Provide the (X, Y) coordinate of the cell's center where the given text is located.  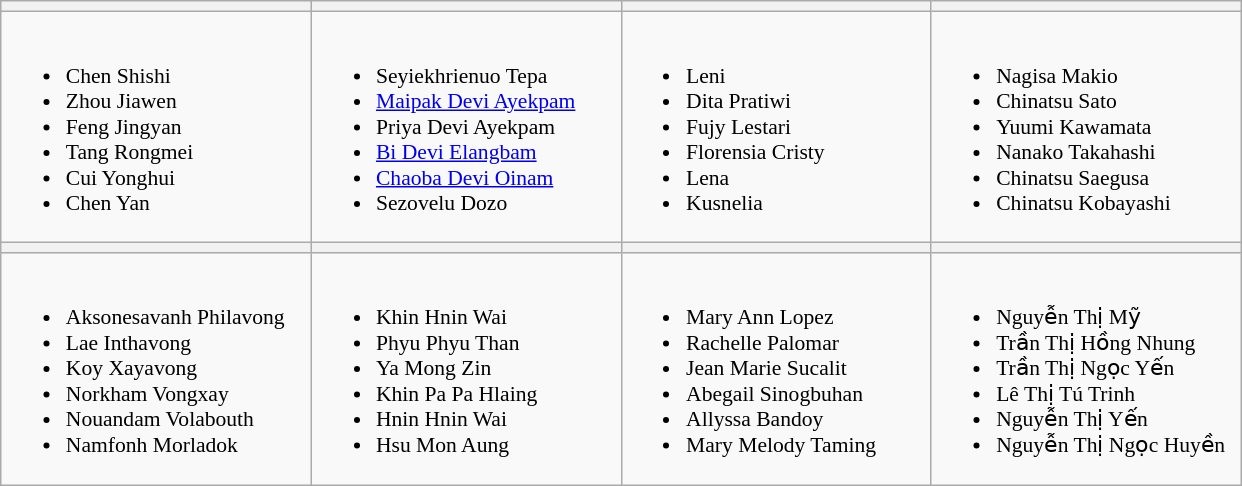
Aksonesavanh PhilavongLae InthavongKoy XayavongNorkham VongxayNouandam VolabouthNamfonh Morladok (156, 369)
Khin Hnin WaiPhyu Phyu ThanYa Mong ZinKhin Pa Pa HlaingHnin Hnin WaiHsu Mon Aung (466, 369)
LeniDita PratiwiFujy LestariFlorensia CristyLenaKusnelia (776, 127)
Nguyễn Thị MỹTrần Thị Hồng NhungTrần Thị Ngọc YếnLê Thị Tú TrinhNguyễn Thị YếnNguyễn Thị Ngọc Huyền (1086, 369)
Seyiekhrienuo TepaMaipak Devi AyekpamPriya Devi AyekpamBi Devi ElangbamChaoba Devi OinamSezovelu Dozo (466, 127)
Nagisa MakioChinatsu SatoYuumi KawamataNanako TakahashiChinatsu SaegusaChinatsu Kobayashi (1086, 127)
Mary Ann LopezRachelle PalomarJean Marie SucalitAbegail SinogbuhanAllyssa BandoyMary Melody Taming (776, 369)
Chen ShishiZhou JiawenFeng JingyanTang RongmeiCui YonghuiChen Yan (156, 127)
